Scan for the cell matching the given text and deliver its [X, Y] coordinate at center. 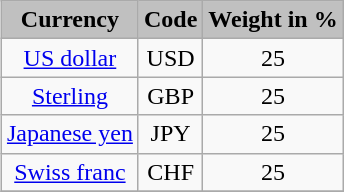
Currency [70, 20]
Code [170, 20]
CHF [170, 172]
GBP [170, 96]
Japanese yen [70, 134]
JPY [170, 134]
USD [170, 58]
US dollar [70, 58]
Weight in % [273, 20]
Sterling [70, 96]
Swiss franc [70, 172]
